Output the (x, y) coordinate of the center of the cell containing the given text.  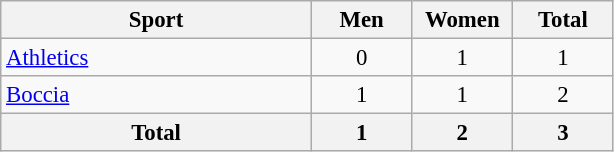
0 (362, 58)
Athletics (156, 58)
Sport (156, 20)
Men (362, 20)
Boccia (156, 95)
3 (564, 133)
Women (462, 20)
